From the cell containing the given text, extract its center point as [X, Y] coordinate. 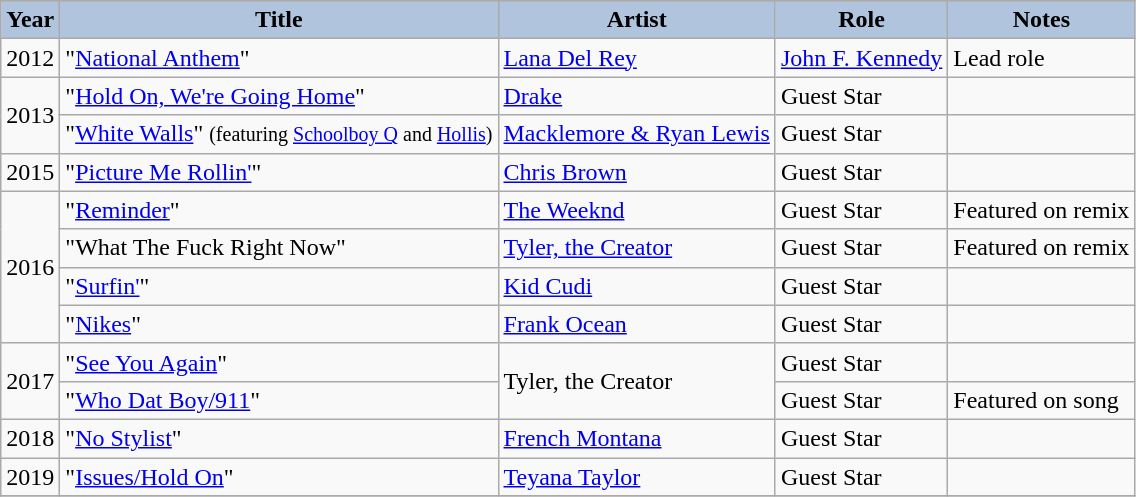
Chris Brown [636, 172]
2019 [30, 477]
Teyana Taylor [636, 477]
"Issues/Hold On" [279, 477]
Lana Del Rey [636, 58]
Macklemore & Ryan Lewis [636, 134]
2012 [30, 58]
Role [861, 20]
Year [30, 20]
John F. Kennedy [861, 58]
2017 [30, 381]
"Who Dat Boy/911" [279, 400]
"No Stylist" [279, 438]
Notes [1042, 20]
Lead role [1042, 58]
"Reminder" [279, 210]
2015 [30, 172]
Title [279, 20]
2016 [30, 267]
"National Anthem" [279, 58]
"Hold On, We're Going Home" [279, 96]
"Surfin'" [279, 286]
The Weeknd [636, 210]
"Picture Me Rollin'" [279, 172]
"See You Again" [279, 362]
2018 [30, 438]
"White Walls" (featuring Schoolboy Q and Hollis) [279, 134]
"Nikes" [279, 324]
Frank Ocean [636, 324]
Kid Cudi [636, 286]
Drake [636, 96]
Featured on song [1042, 400]
French Montana [636, 438]
Artist [636, 20]
"What The Fuck Right Now" [279, 248]
2013 [30, 115]
